Capture the cell that displays the provided text and extract its [x, y] central coordinate. 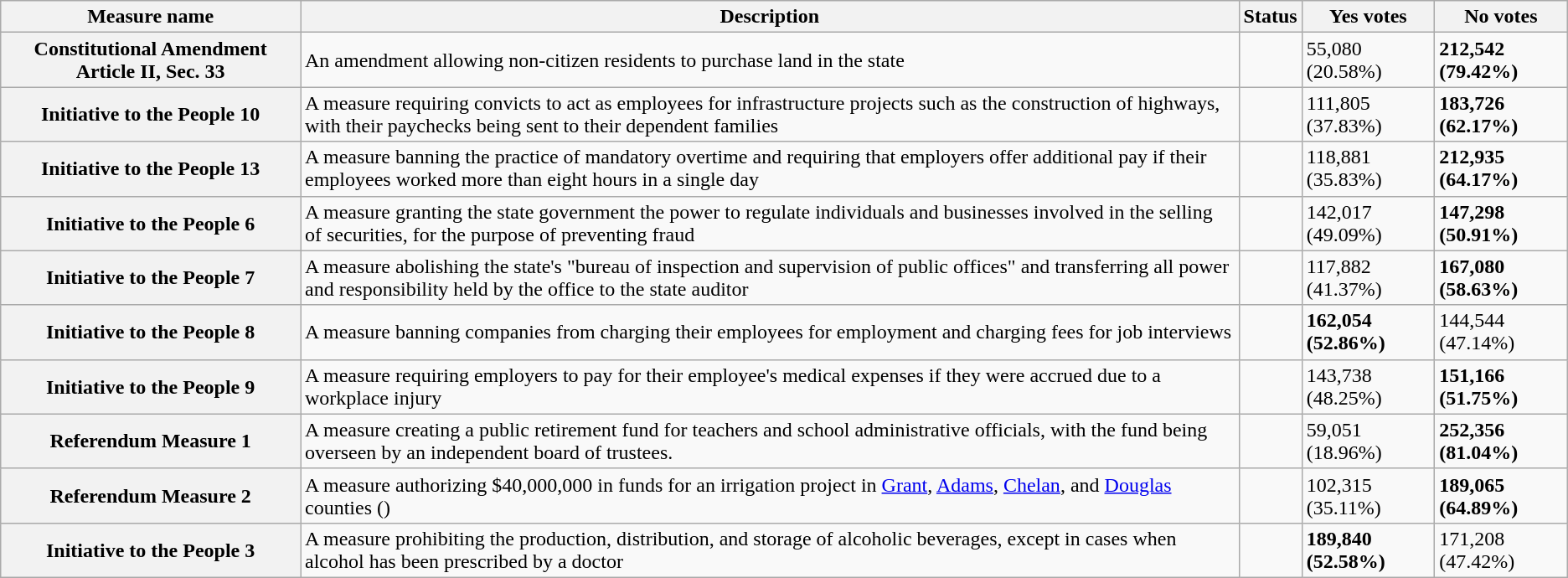
Measure name [151, 17]
A measure banning companies from charging their employees for employment and charging fees for job interviews [769, 332]
Referendum Measure 2 [151, 496]
102,315 (35.11%) [1369, 496]
212,542 (79.42%) [1501, 60]
A measure requiring employers to pay for their employee's medical expenses if they were accrued due to a workplace injury [769, 387]
Initiative to the People 8 [151, 332]
144,544 (47.14%) [1501, 332]
189,840 (52.58%) [1369, 550]
Status [1270, 17]
55,080 (20.58%) [1369, 60]
118,881 (35.83%) [1369, 169]
143,738 (48.25%) [1369, 387]
An amendment allowing non-citizen residents to purchase land in the state [769, 60]
Initiative to the People 10 [151, 114]
151,166 (51.75%) [1501, 387]
A measure prohibiting the production, distribution, and storage of alcoholic beverages, except in cases when alcohol has been prescribed by a doctor [769, 550]
Initiative to the People 9 [151, 387]
Initiative to the People 6 [151, 223]
Initiative to the People 13 [151, 169]
142,017 (49.09%) [1369, 223]
No votes [1501, 17]
162,054 (52.86%) [1369, 332]
Initiative to the People 7 [151, 278]
Constitutional Amendment Article II, Sec. 33 [151, 60]
189,065 (64.89%) [1501, 496]
171,208 (47.42%) [1501, 550]
111,805 (37.83%) [1369, 114]
A measure authorizing $40,000,000 in funds for an irrigation project in Grant, Adams, Chelan, and Douglas counties () [769, 496]
252,356 (81.04%) [1501, 441]
183,726 (62.17%) [1501, 114]
Referendum Measure 1 [151, 441]
212,935 (64.17%) [1501, 169]
Description [769, 17]
117,882 (41.37%) [1369, 278]
147,298 (50.91%) [1501, 223]
Yes votes [1369, 17]
59,051 (18.96%) [1369, 441]
Initiative to the People 3 [151, 550]
167,080 (58.63%) [1501, 278]
